Return the (x, y) coordinate for the center point of the cell that contains the specified text.  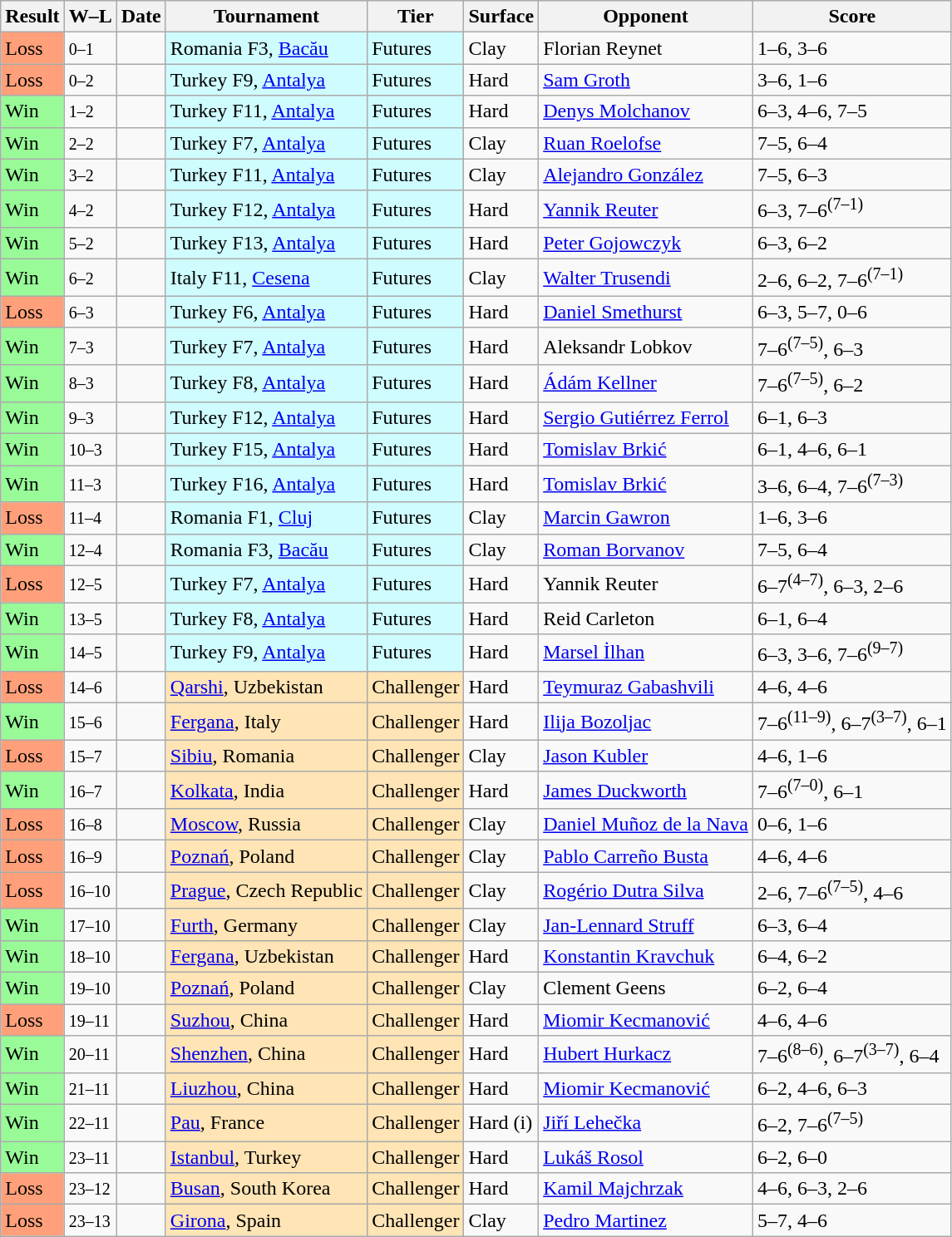
Italy F11, Cesena (266, 278)
Moscow, Russia (266, 825)
7–6(7–0), 6–1 (851, 790)
2–6, 7–6(7–5), 4–6 (851, 891)
W–L (90, 17)
Shenzhen, China (266, 1054)
3–2 (90, 175)
Suzhou, China (266, 1020)
17–10 (90, 924)
6–2, 7–6(7–5) (851, 1122)
6–1, 4–6, 6–1 (851, 450)
Romania F1, Cluj (266, 518)
Sergio Gutiérrez Ferrol (646, 417)
Pablo Carreño Busta (646, 856)
6–4, 6–2 (851, 956)
Tier (416, 17)
6–2, 6–4 (851, 988)
6–3 (90, 312)
Pedro Martinez (646, 1220)
6–2 (90, 278)
16–8 (90, 825)
Walter Trusendi (646, 278)
Surface (501, 17)
Score (851, 17)
6–3, 6–4 (851, 924)
6–7(4–7), 6–3, 2–6 (851, 584)
Sam Groth (646, 80)
12–4 (90, 550)
7–6(7–5), 6–3 (851, 346)
6–2, 4–6, 6–3 (851, 1088)
Turkey F15, Antalya (266, 450)
23–13 (90, 1220)
Ilija Bozoljac (646, 722)
Jan-Lennard Struff (646, 924)
Kamil Majchrzak (646, 1189)
10–3 (90, 450)
Daniel Muñoz de la Nava (646, 825)
Jiří Lehečka (646, 1122)
6–3, 7–6(7–1) (851, 209)
23–11 (90, 1157)
5–2 (90, 244)
2–6, 6–2, 7–6(7–1) (851, 278)
Alejandro González (646, 175)
4–2 (90, 209)
Result (32, 17)
13–5 (90, 618)
6–1, 6–4 (851, 618)
7–6(8–6), 6–7(3–7), 6–4 (851, 1054)
14–6 (90, 687)
Lukáš Rosol (646, 1157)
Opponent (646, 17)
2–2 (90, 143)
23–12 (90, 1189)
Pau, France (266, 1122)
James Duckworth (646, 790)
18–10 (90, 956)
21–11 (90, 1088)
Roman Borvanov (646, 550)
Denys Molchanov (646, 111)
Date (141, 17)
Istanbul, Turkey (266, 1157)
7–3 (90, 346)
6–3, 6–2 (851, 244)
20–11 (90, 1054)
Rogério Dutra Silva (646, 891)
6–3, 5–7, 0–6 (851, 312)
Hard (i) (501, 1122)
11–3 (90, 484)
7–6(11–9), 6–7(3–7), 6–1 (851, 722)
Aleksandr Lobkov (646, 346)
Turkey F6, Antalya (266, 312)
Ádám Kellner (646, 384)
Turkey F13, Antalya (266, 244)
22–11 (90, 1122)
19–10 (90, 988)
Sibiu, Romania (266, 756)
Daniel Smethurst (646, 312)
11–4 (90, 518)
Fergana, Italy (266, 722)
6–1, 6–3 (851, 417)
Girona, Spain (266, 1220)
4–6, 6–3, 2–6 (851, 1189)
Prague, Czech Republic (266, 891)
0–1 (90, 48)
Hubert Hurkacz (646, 1054)
Fergana, Uzbekistan (266, 956)
12–5 (90, 584)
Reid Carleton (646, 618)
6–2, 6–0 (851, 1157)
6–3, 3–6, 7–6(9–7) (851, 653)
Turkey F16, Antalya (266, 484)
Jason Kubler (646, 756)
0–6, 1–6 (851, 825)
16–9 (90, 856)
Florian Reynet (646, 48)
16–10 (90, 891)
14–5 (90, 653)
Kolkata, India (266, 790)
7–6(7–5), 6–2 (851, 384)
0–2 (90, 80)
Peter Gojowczyk (646, 244)
5–7, 4–6 (851, 1220)
9–3 (90, 417)
1–2 (90, 111)
Busan, South Korea (266, 1189)
Marsel İlhan (646, 653)
Liuzhou, China (266, 1088)
Ruan Roelofse (646, 143)
Tournament (266, 17)
19–11 (90, 1020)
Konstantin Kravchuk (646, 956)
Teymuraz Gabashvili (646, 687)
Marcin Gawron (646, 518)
15–7 (90, 756)
Qarshi, Uzbekistan (266, 687)
3–6, 1–6 (851, 80)
15–6 (90, 722)
4–6, 1–6 (851, 756)
7–5, 6–3 (851, 175)
8–3 (90, 384)
3–6, 6–4, 7–6(7–3) (851, 484)
Clement Geens (646, 988)
16–7 (90, 790)
6–3, 4–6, 7–5 (851, 111)
Furth, Germany (266, 924)
